Determine the [X, Y] coordinate at the center of the cell enclosing the given text.  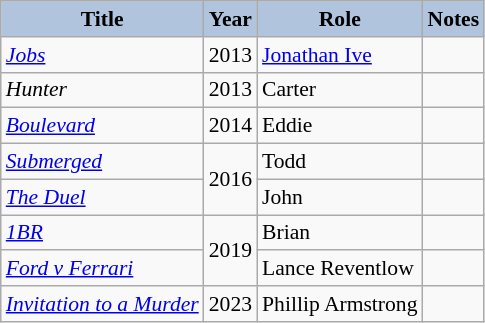
Notes [453, 19]
Submerged [102, 162]
Invitation to a Murder [102, 304]
Lance Reventlow [340, 269]
2023 [230, 304]
Hunter [102, 90]
Role [340, 19]
Ford v Ferrari [102, 269]
Carter [340, 90]
Todd [340, 162]
2014 [230, 126]
Year [230, 19]
Brian [340, 233]
1BR [102, 233]
Boulevard [102, 126]
John [340, 197]
Title [102, 19]
2019 [230, 250]
Eddie [340, 126]
The Duel [102, 197]
Jonathan Ive [340, 55]
2016 [230, 180]
Jobs [102, 55]
Phillip Armstrong [340, 304]
